Identify which cell holds the provided text, then report its (x, y) central coordinate. 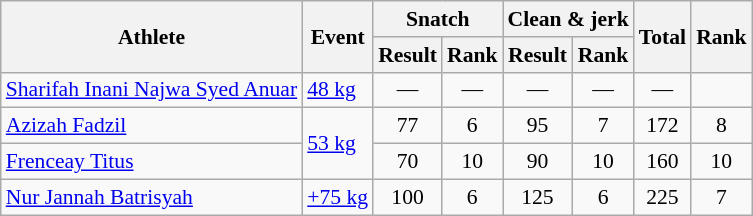
90 (538, 162)
Frenceay Titus (152, 162)
Snatch (438, 19)
125 (538, 197)
Event (338, 36)
70 (408, 162)
172 (662, 126)
95 (538, 126)
160 (662, 162)
+75 kg (338, 197)
Azizah Fadzil (152, 126)
53 kg (338, 144)
48 kg (338, 90)
8 (722, 126)
Clean & jerk (568, 19)
225 (662, 197)
Nur Jannah Batrisyah (152, 197)
77 (408, 126)
Sharifah Inani Najwa Syed Anuar (152, 90)
Athlete (152, 36)
100 (408, 197)
Total (662, 36)
